Scan for the cell matching the given text and deliver its [X, Y] coordinate at center. 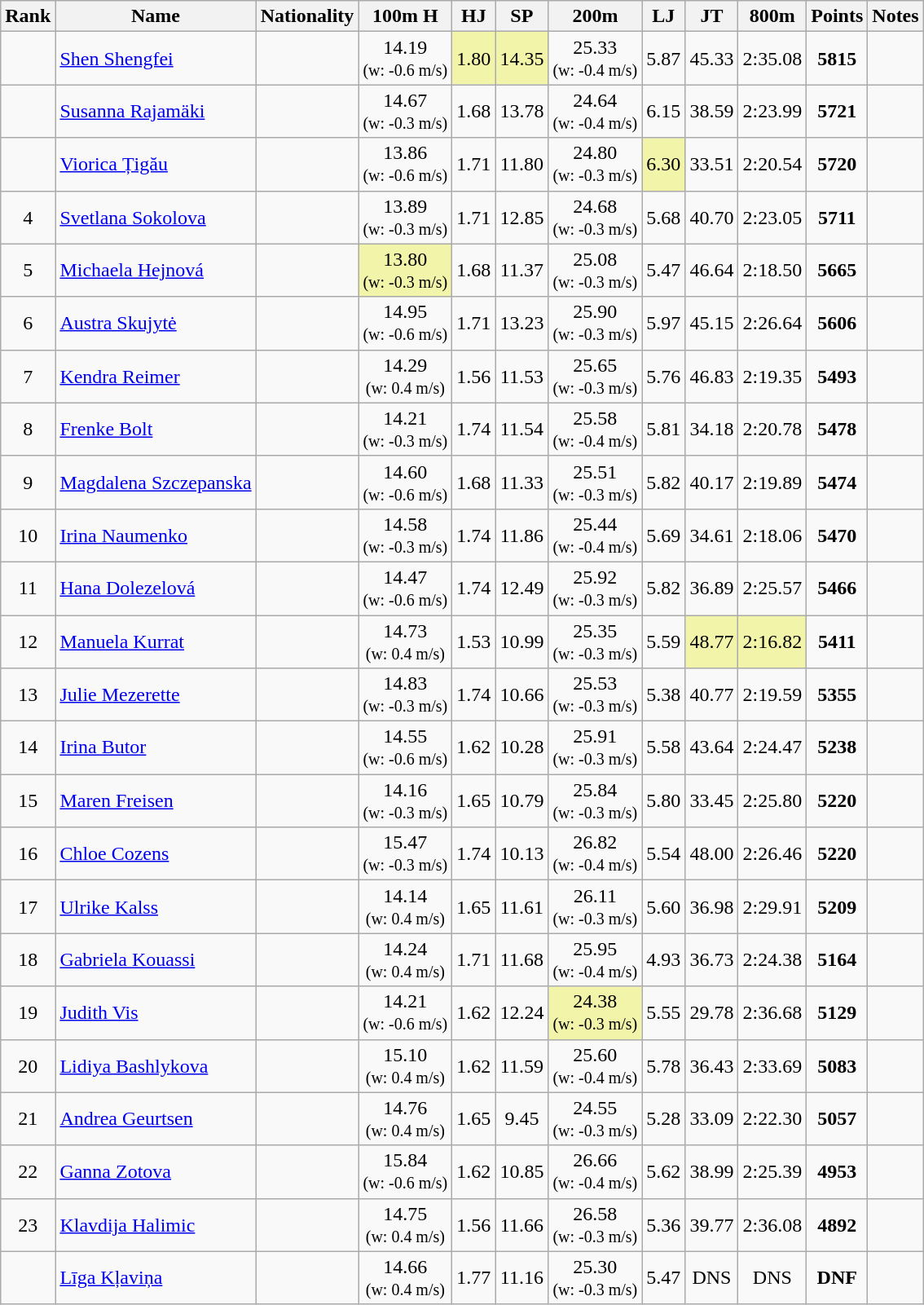
14.75(w: 0.4 m/s) [406, 1224]
Svetlana Sokolova [156, 217]
18 [28, 960]
4 [28, 217]
12.85 [521, 217]
Klavdija Halimic [156, 1224]
2:18.50 [772, 271]
100m H [406, 16]
15.10(w: 0.4 m/s) [406, 1066]
17 [28, 906]
2:19.89 [772, 483]
Chloe Cozens [156, 854]
5.87 [663, 59]
2:35.08 [772, 59]
36.89 [712, 589]
1.80 [474, 59]
10.66 [521, 694]
48.77 [712, 641]
5815 [838, 59]
11.33 [521, 483]
5 [28, 271]
Frenke Bolt [156, 429]
14.55(w: -0.6 m/s) [406, 748]
14.14(w: 0.4 m/s) [406, 906]
9 [28, 483]
Andrea Geurtsen [156, 1118]
11.59 [521, 1066]
5.55 [663, 1012]
11.37 [521, 271]
14.16(w: -0.3 m/s) [406, 800]
SP [521, 16]
14.21(w: -0.6 m/s) [406, 1012]
29.78 [712, 1012]
14.21(w: -0.3 m/s) [406, 429]
10.28 [521, 748]
2:19.35 [772, 377]
2:29.91 [772, 906]
2:26.64 [772, 323]
13.80(w: -0.3 m/s) [406, 271]
200m [595, 16]
24.55(w: -0.3 m/s) [595, 1118]
24.80(w: -0.3 m/s) [595, 165]
24.38(w: -0.3 m/s) [595, 1012]
25.44(w: -0.4 m/s) [595, 535]
5129 [838, 1012]
7 [28, 377]
14.19(w: -0.6 m/s) [406, 59]
39.77 [712, 1224]
14.76(w: 0.4 m/s) [406, 1118]
25.30(w: -0.3 m/s) [595, 1278]
48.00 [712, 854]
Maren Freisen [156, 800]
5493 [838, 377]
14.66(w: 0.4 m/s) [406, 1278]
14.24(w: 0.4 m/s) [406, 960]
13.23 [521, 323]
1.77 [474, 1278]
2:33.69 [772, 1066]
13.89(w: -0.3 m/s) [406, 217]
4.93 [663, 960]
14 [28, 748]
22 [28, 1172]
25.58(w: -0.4 m/s) [595, 429]
14.83(w: -0.3 m/s) [406, 694]
2:36.68 [772, 1012]
Viorica Țigău [156, 165]
5.58 [663, 748]
12 [28, 641]
5470 [838, 535]
34.18 [712, 429]
9.45 [521, 1118]
5.68 [663, 217]
25.92(w: -0.3 m/s) [595, 589]
Notes [895, 16]
33.09 [712, 1118]
45.15 [712, 323]
25.60(w: -0.4 m/s) [595, 1066]
800m [772, 16]
LJ [663, 16]
25.95(w: -0.4 m/s) [595, 960]
14.35 [521, 59]
25.51(w: -0.3 m/s) [595, 483]
4892 [838, 1224]
Kendra Reimer [156, 377]
5.54 [663, 854]
11.86 [521, 535]
36.73 [712, 960]
19 [28, 1012]
24.64(w: -0.4 m/s) [595, 111]
5411 [838, 641]
2:25.57 [772, 589]
11.54 [521, 429]
11.80 [521, 165]
5478 [838, 429]
Austra Skujytė [156, 323]
5.80 [663, 800]
14.60(w: -0.6 m/s) [406, 483]
14.95(w: -0.6 m/s) [406, 323]
25.33(w: -0.4 m/s) [595, 59]
20 [28, 1066]
Points [838, 16]
24.68(w: -0.3 m/s) [595, 217]
5474 [838, 483]
Irina Naumenko [156, 535]
5.62 [663, 1172]
2:36.08 [772, 1224]
2:24.47 [772, 748]
8 [28, 429]
33.45 [712, 800]
38.99 [712, 1172]
23 [28, 1224]
HJ [474, 16]
Michaela Hejnová [156, 271]
5.76 [663, 377]
10.13 [521, 854]
38.59 [712, 111]
5.69 [663, 535]
6 [28, 323]
36.43 [712, 1066]
14.67(w: -0.3 m/s) [406, 111]
2:20.54 [772, 165]
Manuela Kurrat [156, 641]
25.08(w: -0.3 m/s) [595, 271]
5606 [838, 323]
10.85 [521, 1172]
5164 [838, 960]
2:24.38 [772, 960]
11.68 [521, 960]
Līga Kļaviņa [156, 1278]
11 [28, 589]
4953 [838, 1172]
6.30 [663, 165]
5721 [838, 111]
10.79 [521, 800]
Hana Dolezelová [156, 589]
36.98 [712, 906]
13 [28, 694]
Gabriela Kouassi [156, 960]
5665 [838, 271]
15.84(w: -0.6 m/s) [406, 1172]
2:19.59 [772, 694]
Ganna Zotova [156, 1172]
25.65(w: -0.3 m/s) [595, 377]
JT [712, 16]
5.28 [663, 1118]
33.51 [712, 165]
26.66(w: -0.4 m/s) [595, 1172]
2:20.78 [772, 429]
25.91(w: -0.3 m/s) [595, 748]
13.78 [521, 111]
Judith Vis [156, 1012]
2:16.82 [772, 641]
14.29(w: 0.4 m/s) [406, 377]
Rank [28, 16]
Irina Butor [156, 748]
26.58(w: -0.3 m/s) [595, 1224]
5466 [838, 589]
Julie Mezerette [156, 694]
5711 [838, 217]
13.86(w: -0.6 m/s) [406, 165]
5.59 [663, 641]
Shen Shengfei [156, 59]
2:26.46 [772, 854]
25.53(w: -0.3 m/s) [595, 694]
2:25.39 [772, 1172]
11.66 [521, 1224]
11.16 [521, 1278]
Lidiya Bashlykova [156, 1066]
5.36 [663, 1224]
2:23.05 [772, 217]
5.38 [663, 694]
Name [156, 16]
Ulrike Kalss [156, 906]
1.53 [474, 641]
2:23.99 [772, 111]
5.60 [663, 906]
25.35(w: -0.3 m/s) [595, 641]
40.70 [712, 217]
5355 [838, 694]
15 [28, 800]
5238 [838, 748]
5083 [838, 1066]
16 [28, 854]
5.81 [663, 429]
6.15 [663, 111]
46.83 [712, 377]
14.73(w: 0.4 m/s) [406, 641]
5.78 [663, 1066]
40.17 [712, 483]
11.61 [521, 906]
15.47(w: -0.3 m/s) [406, 854]
34.61 [712, 535]
14.47(w: -0.6 m/s) [406, 589]
10 [28, 535]
11.53 [521, 377]
5720 [838, 165]
40.77 [712, 694]
43.64 [712, 748]
Magdalena Szczepanska [156, 483]
12.49 [521, 589]
DNF [838, 1278]
2:22.30 [772, 1118]
25.90(w: -0.3 m/s) [595, 323]
12.24 [521, 1012]
45.33 [712, 59]
46.64 [712, 271]
14.58(w: -0.3 m/s) [406, 535]
5057 [838, 1118]
10.99 [521, 641]
Nationality [307, 16]
5.97 [663, 323]
2:25.80 [772, 800]
2:18.06 [772, 535]
21 [28, 1118]
26.82(w: -0.4 m/s) [595, 854]
5209 [838, 906]
25.84(w: -0.3 m/s) [595, 800]
26.11(w: -0.3 m/s) [595, 906]
Susanna Rajamäki [156, 111]
